Return (X, Y) of the center of cell containing provided text 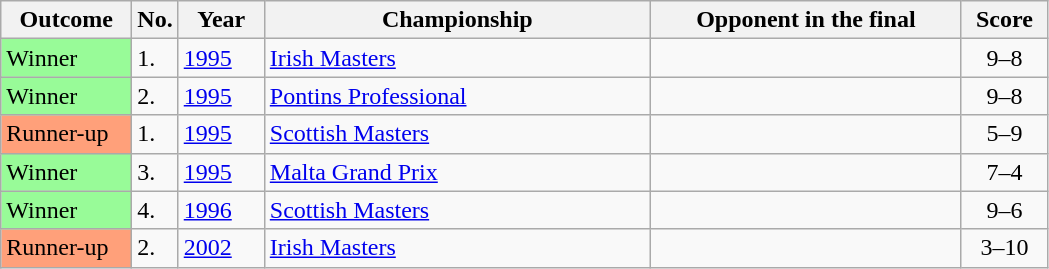
Outcome (66, 20)
Malta Grand Prix (457, 172)
No. (155, 20)
Opponent in the final (806, 20)
Year (221, 20)
Championship (457, 20)
2002 (221, 248)
7–4 (1004, 172)
3. (155, 172)
4. (155, 210)
1996 (221, 210)
Pontins Professional (457, 96)
5–9 (1004, 134)
Score (1004, 20)
3–10 (1004, 248)
9–6 (1004, 210)
